From the cell containing the given text, extract its center point as (x, y) coordinate. 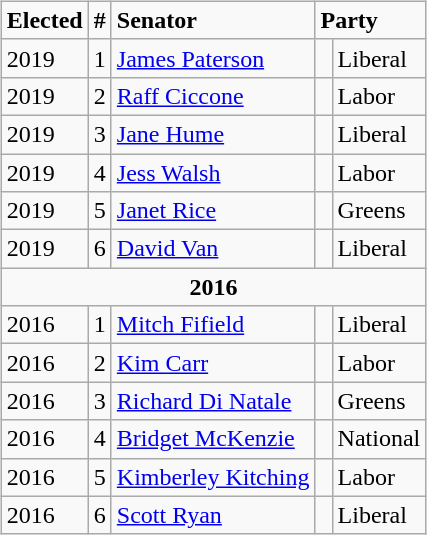
Richard Di Natale (213, 401)
Elected (44, 20)
Kimberley Kitching (213, 477)
Bridget McKenzie (213, 439)
Raff Ciccone (213, 96)
Janet Rice (213, 211)
David Van (213, 249)
# (100, 20)
Senator (213, 20)
Jess Walsh (213, 173)
Mitch Fifield (213, 325)
Scott Ryan (213, 515)
Kim Carr (213, 363)
National (379, 439)
James Paterson (213, 58)
Jane Hume (213, 134)
Party (370, 20)
